Scan for the cell matching the given text and deliver its (X, Y) coordinate at center. 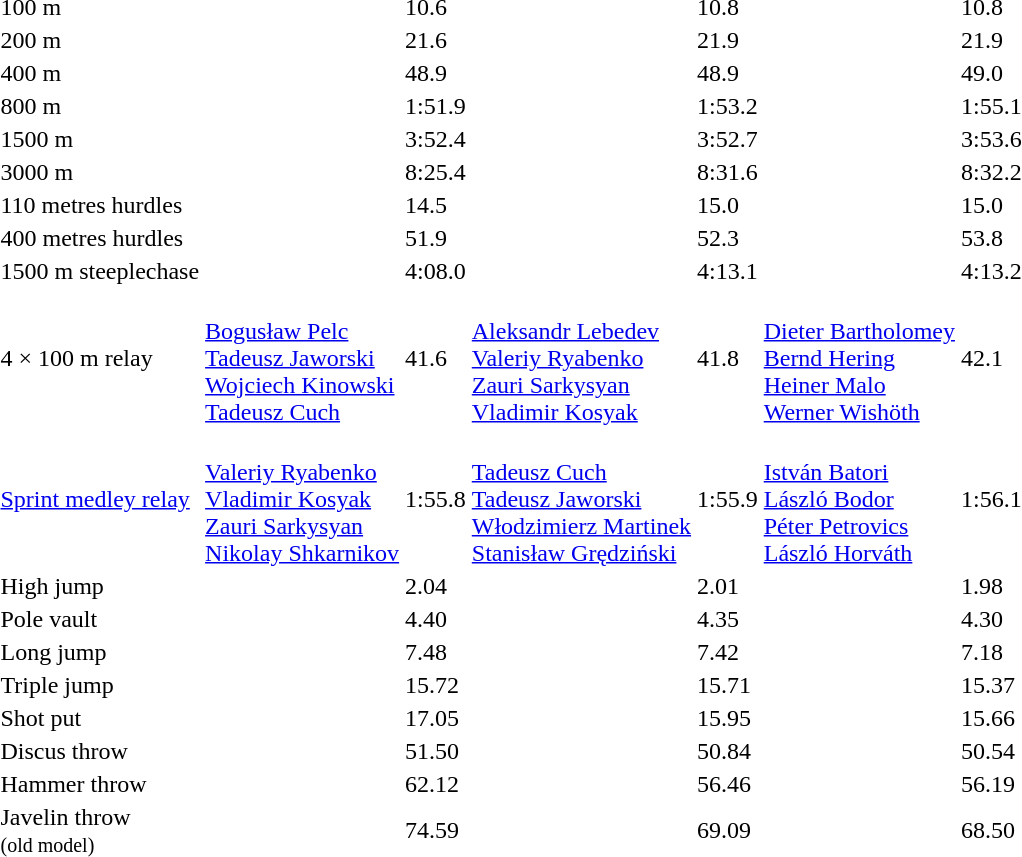
8:25.4 (436, 172)
15.95 (728, 718)
15.72 (436, 685)
41.8 (728, 358)
17.05 (436, 718)
7.48 (436, 652)
4:08.0 (436, 271)
Valeriy RyabenkoVladimir KosyakZauri SarkysyanNikolay Shkarnikov (302, 499)
4.40 (436, 619)
Bogusław PelcTadeusz JaworskiWojciech KinowskiTadeusz Cuch (302, 358)
51.50 (436, 751)
62.12 (436, 784)
Dieter BartholomeyBernd HeringHeiner MaloWerner Wishöth (859, 358)
1:51.9 (436, 106)
50.84 (728, 751)
4.35 (728, 619)
Aleksandr LebedevValeriy RyabenkoZauri SarkysyanVladimir Kosyak (581, 358)
21.6 (436, 40)
15.0 (728, 205)
1:53.2 (728, 106)
Tadeusz CuchTadeusz JaworskiWłodzimierz MartinekStanisław Grędziński (581, 499)
52.3 (728, 238)
15.71 (728, 685)
21.9 (728, 40)
3:52.4 (436, 139)
56.46 (728, 784)
2.04 (436, 586)
2.01 (728, 586)
3:52.7 (728, 139)
István BatoriLászló BodorPéter PetrovicsLászló Horváth (859, 499)
41.6 (436, 358)
4:13.1 (728, 271)
14.5 (436, 205)
8:31.6 (728, 172)
1:55.9 (728, 499)
1:55.8 (436, 499)
7.42 (728, 652)
51.9 (436, 238)
